Search for the cell housing the specified text and yield its (x, y) center coordinate. 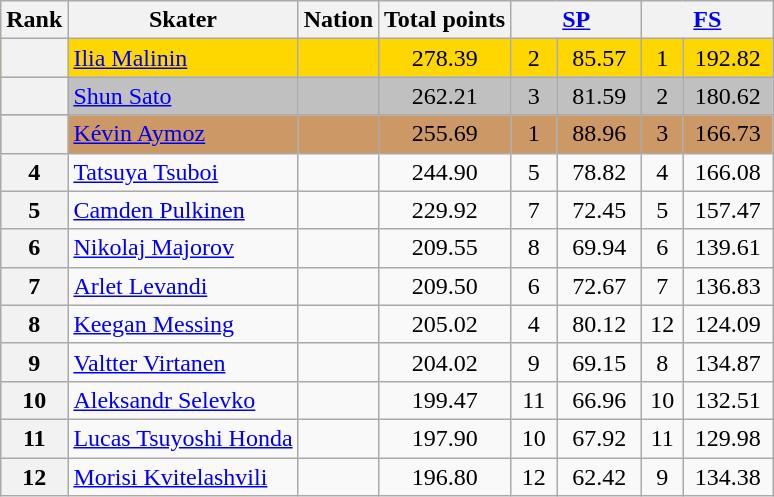
72.45 (600, 210)
134.87 (728, 362)
199.47 (445, 400)
78.82 (600, 172)
Aleksandr Selevko (183, 400)
132.51 (728, 400)
Camden Pulkinen (183, 210)
209.50 (445, 286)
136.83 (728, 286)
134.38 (728, 477)
81.59 (600, 96)
209.55 (445, 248)
255.69 (445, 134)
139.61 (728, 248)
124.09 (728, 324)
Morisi Kvitelashvili (183, 477)
72.67 (600, 286)
62.42 (600, 477)
Total points (445, 20)
166.73 (728, 134)
Nation (338, 20)
Keegan Messing (183, 324)
Shun Sato (183, 96)
Arlet Levandi (183, 286)
Skater (183, 20)
69.94 (600, 248)
Ilia Malinin (183, 58)
157.47 (728, 210)
197.90 (445, 438)
244.90 (445, 172)
Rank (34, 20)
205.02 (445, 324)
69.15 (600, 362)
192.82 (728, 58)
Kévin Aymoz (183, 134)
204.02 (445, 362)
SP (576, 20)
Lucas Tsuyoshi Honda (183, 438)
88.96 (600, 134)
66.96 (600, 400)
262.21 (445, 96)
67.92 (600, 438)
85.57 (600, 58)
278.39 (445, 58)
80.12 (600, 324)
Nikolaj Majorov (183, 248)
229.92 (445, 210)
166.08 (728, 172)
FS (708, 20)
129.98 (728, 438)
196.80 (445, 477)
180.62 (728, 96)
Tatsuya Tsuboi (183, 172)
Valtter Virtanen (183, 362)
